Search for the cell housing the specified text and yield its (X, Y) center coordinate. 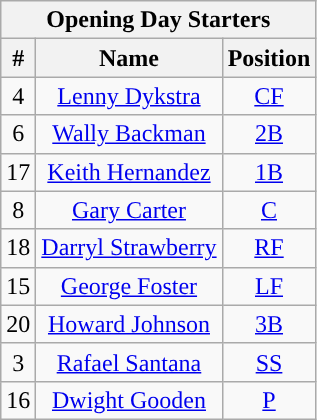
1B (269, 172)
17 (18, 172)
Lenny Dykstra (129, 96)
Keith Hernandez (129, 172)
CF (269, 96)
George Foster (129, 286)
4 (18, 96)
Darryl Strawberry (129, 248)
Howard Johnson (129, 324)
6 (18, 134)
16 (18, 400)
15 (18, 286)
C (269, 210)
SS (269, 362)
Name (129, 58)
Rafael Santana (129, 362)
8 (18, 210)
# (18, 58)
18 (18, 248)
2B (269, 134)
20 (18, 324)
LF (269, 286)
Position (269, 58)
3 (18, 362)
RF (269, 248)
Dwight Gooden (129, 400)
Wally Backman (129, 134)
3B (269, 324)
Gary Carter (129, 210)
Opening Day Starters (158, 20)
P (269, 400)
